Extract the [X, Y] coordinate from the center of the cell holding the provided text.  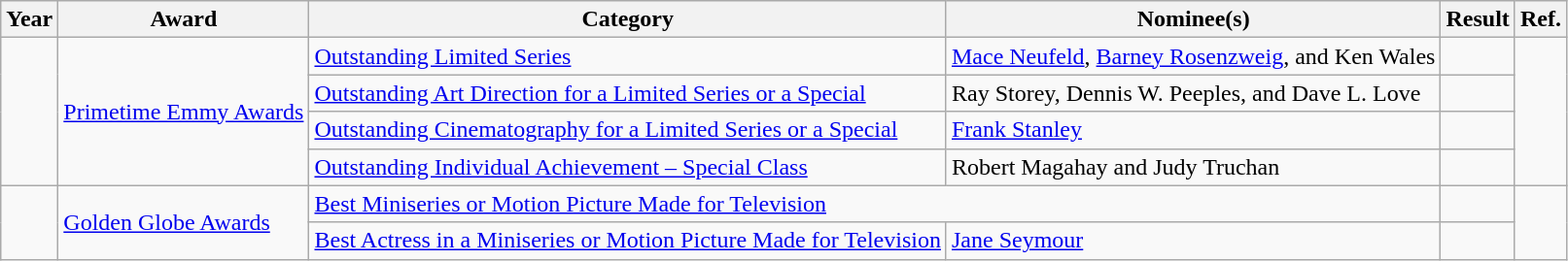
Jane Seymour [1194, 241]
Golden Globe Awards [184, 222]
Outstanding Limited Series [628, 56]
Category [628, 19]
Robert Magahay and Judy Truchan [1194, 167]
Outstanding Individual Achievement – Special Class [628, 167]
Best Miniseries or Motion Picture Made for Television [875, 204]
Nominee(s) [1194, 19]
Result [1478, 19]
Award [184, 19]
Ref. [1540, 19]
Year [29, 19]
Primetime Emmy Awards [184, 112]
Best Actress in a Miniseries or Motion Picture Made for Television [628, 241]
Outstanding Cinematography for a Limited Series or a Special [628, 130]
Frank Stanley [1194, 130]
Outstanding Art Direction for a Limited Series or a Special [628, 93]
Mace Neufeld, Barney Rosenzweig, and Ken Wales [1194, 56]
Ray Storey, Dennis W. Peeples, and Dave L. Love [1194, 93]
